Return the [X, Y] coordinate for the center point of the cell that contains the specified text.  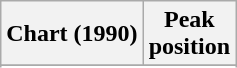
Chart (1990) [72, 34]
Peakposition [189, 34]
